Search for the cell housing the specified text and yield its [X, Y] center coordinate. 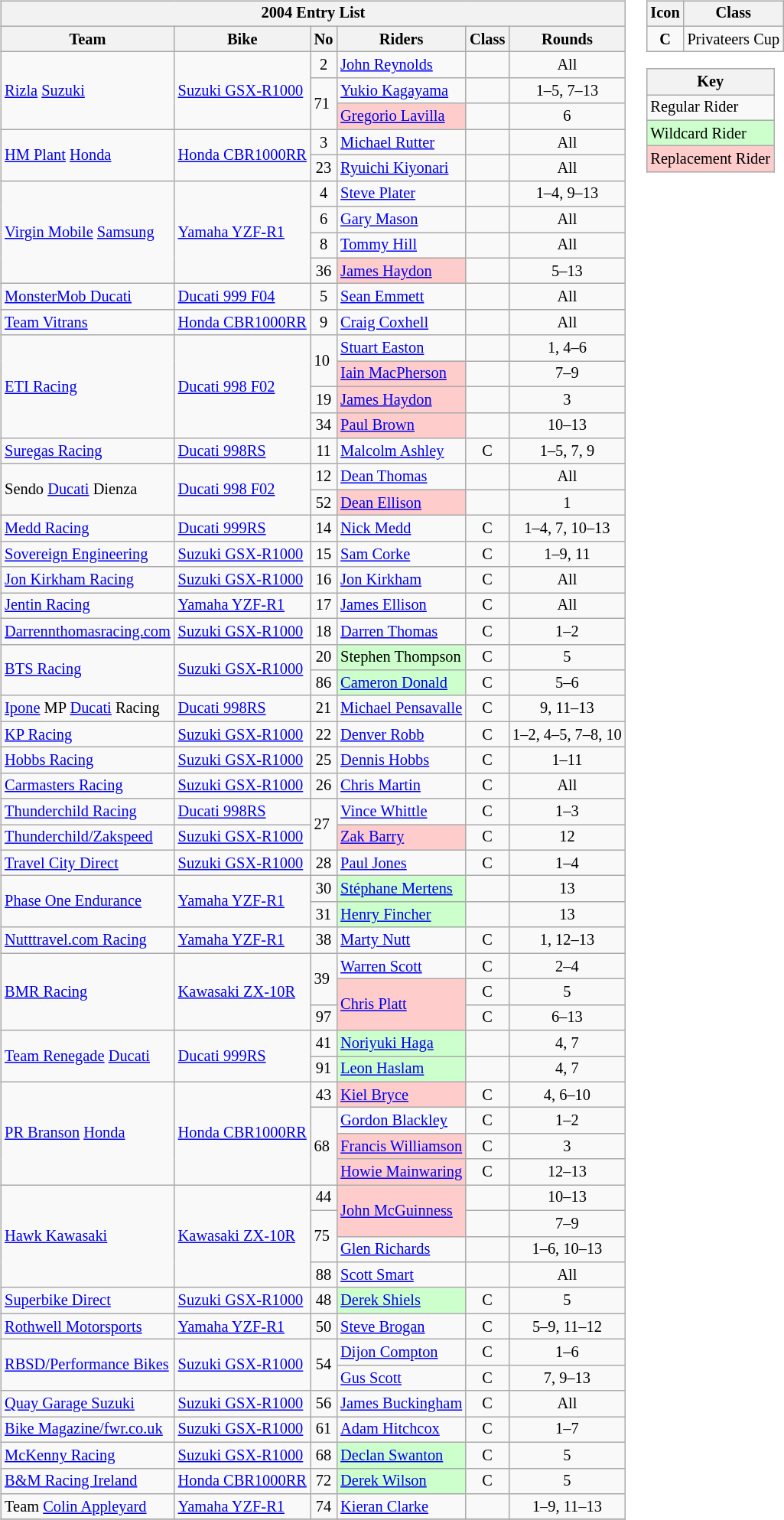
John Reynolds [401, 65]
BMR Racing [87, 991]
Sendo Ducati Dienza [87, 490]
Virgin Mobile Samsung [87, 233]
Wildcard Rider [710, 133]
Kieran Clarke [401, 1507]
34 [324, 425]
Key [710, 82]
61 [324, 1430]
James Ellison [401, 606]
Vince Whittle [401, 812]
Team [87, 39]
5–6 [567, 683]
Sovereign Engineering [87, 554]
8 [324, 246]
1–3 [567, 812]
Icon [665, 14]
Leon Haslam [401, 1069]
21 [324, 708]
Dean Ellison [401, 503]
Team Renegade Ducati [87, 1056]
Chris Platt [401, 1005]
Ducati 999 F04 [242, 297]
B&M Racing Ireland [87, 1481]
Gus Scott [401, 1378]
ETI Racing [87, 387]
Dean Thomas [401, 477]
Thunderchild Racing [87, 812]
Gary Mason [401, 220]
Zak Barry [401, 838]
72 [324, 1481]
John McGuinness [401, 1210]
1–4, 7, 10–13 [567, 529]
Superbike Direct [87, 1300]
5–13 [567, 271]
1–9, 11 [567, 554]
Tommy Hill [401, 246]
41 [324, 1043]
36 [324, 271]
1–2, 4–5, 7–8, 10 [567, 734]
1–6, 10–13 [567, 1249]
Chris Martin [401, 786]
23 [324, 168]
Bike Magazine/fwr.co.uk [87, 1430]
91 [324, 1069]
31 [324, 915]
Dennis Hobbs [401, 760]
Dijon Compton [401, 1352]
Jon Kirkham [401, 580]
7, 9–13 [567, 1378]
Yukio Kagayama [401, 91]
McKenny Racing [87, 1455]
Paul Brown [401, 425]
Denver Robb [401, 734]
27 [324, 825]
Derek Wilson [401, 1481]
Stéphane Mertens [401, 889]
PR Branson Honda [87, 1134]
Noriyuki Haga [401, 1043]
1–4, 9–13 [567, 194]
4 [324, 194]
Sean Emmett [401, 297]
Nutttravel.com Racing [87, 940]
Ipone MP Ducati Racing [87, 708]
Team Vitrans [87, 323]
Steve Brogan [401, 1326]
75 [324, 1236]
2 [324, 65]
Suregas Racing [87, 451]
Bike [242, 39]
2004 Entry List [313, 14]
James Buckingham [401, 1404]
28 [324, 863]
Hawk Kawasaki [87, 1236]
16 [324, 580]
Regular Rider [710, 108]
Craig Coxhell [401, 323]
43 [324, 1095]
Howie Mainwaring [401, 1172]
1–5, 7–13 [567, 91]
1, 4–6 [567, 348]
BTS Racing [87, 670]
Derek Shiels [401, 1300]
Malcolm Ashley [401, 451]
HM Plant Honda [87, 155]
1–9, 11–13 [567, 1507]
10 [324, 361]
MonsterMob Ducati [87, 297]
5–9, 11–12 [567, 1326]
19 [324, 399]
Declan Swanton [401, 1455]
Gordon Blackley [401, 1121]
52 [324, 503]
Medd Racing [87, 529]
17 [324, 606]
2–4 [567, 966]
Jentin Racing [87, 606]
74 [324, 1507]
4, 6–10 [567, 1095]
Ryuichi Kiyonari [401, 168]
Darrennthomasracing.com [87, 631]
Henry Fincher [401, 915]
30 [324, 889]
Replacement Rider [710, 159]
18 [324, 631]
1–5, 7, 9 [567, 451]
KP Racing [87, 734]
Carmasters Racing [87, 786]
56 [324, 1404]
15 [324, 554]
86 [324, 683]
Cameron Donald [401, 683]
No [324, 39]
Glen Richards [401, 1249]
Francis Williamson [401, 1147]
Warren Scott [401, 966]
Marty Nutt [401, 940]
22 [324, 734]
1–4 [567, 863]
Rothwell Motorsports [87, 1326]
1, 12–13 [567, 940]
Michael Rutter [401, 142]
Iain MacPherson [401, 374]
11 [324, 451]
Stuart Easton [401, 348]
6–13 [567, 1017]
50 [324, 1326]
1–6 [567, 1352]
1–7 [567, 1430]
48 [324, 1300]
Riders [401, 39]
12–13 [567, 1172]
25 [324, 760]
Quay Garage Suzuki [87, 1404]
Thunderchild/Zakspeed [87, 838]
Hobbs Racing [87, 760]
Adam Hitchcox [401, 1430]
Travel City Direct [87, 863]
1–11 [567, 760]
54 [324, 1365]
Scott Smart [401, 1275]
Jon Kirkham Racing [87, 580]
14 [324, 529]
9 [324, 323]
Steve Plater [401, 194]
44 [324, 1198]
Rounds [567, 39]
Gregorio Lavilla [401, 116]
1 [567, 503]
97 [324, 1017]
26 [324, 786]
Sam Corke [401, 554]
9, 11–13 [567, 708]
Privateers Cup [734, 39]
RBSD/Performance Bikes [87, 1365]
Paul Jones [401, 863]
Rizla Suzuki [87, 90]
88 [324, 1275]
Phase One Endurance [87, 901]
Stephen Thompson [401, 657]
Nick Medd [401, 529]
39 [324, 979]
71 [324, 104]
38 [324, 940]
Michael Pensavalle [401, 708]
Kiel Bryce [401, 1095]
Team Colin Appleyard [87, 1507]
20 [324, 657]
Darren Thomas [401, 631]
